Return [X, Y] of the center of cell containing provided text 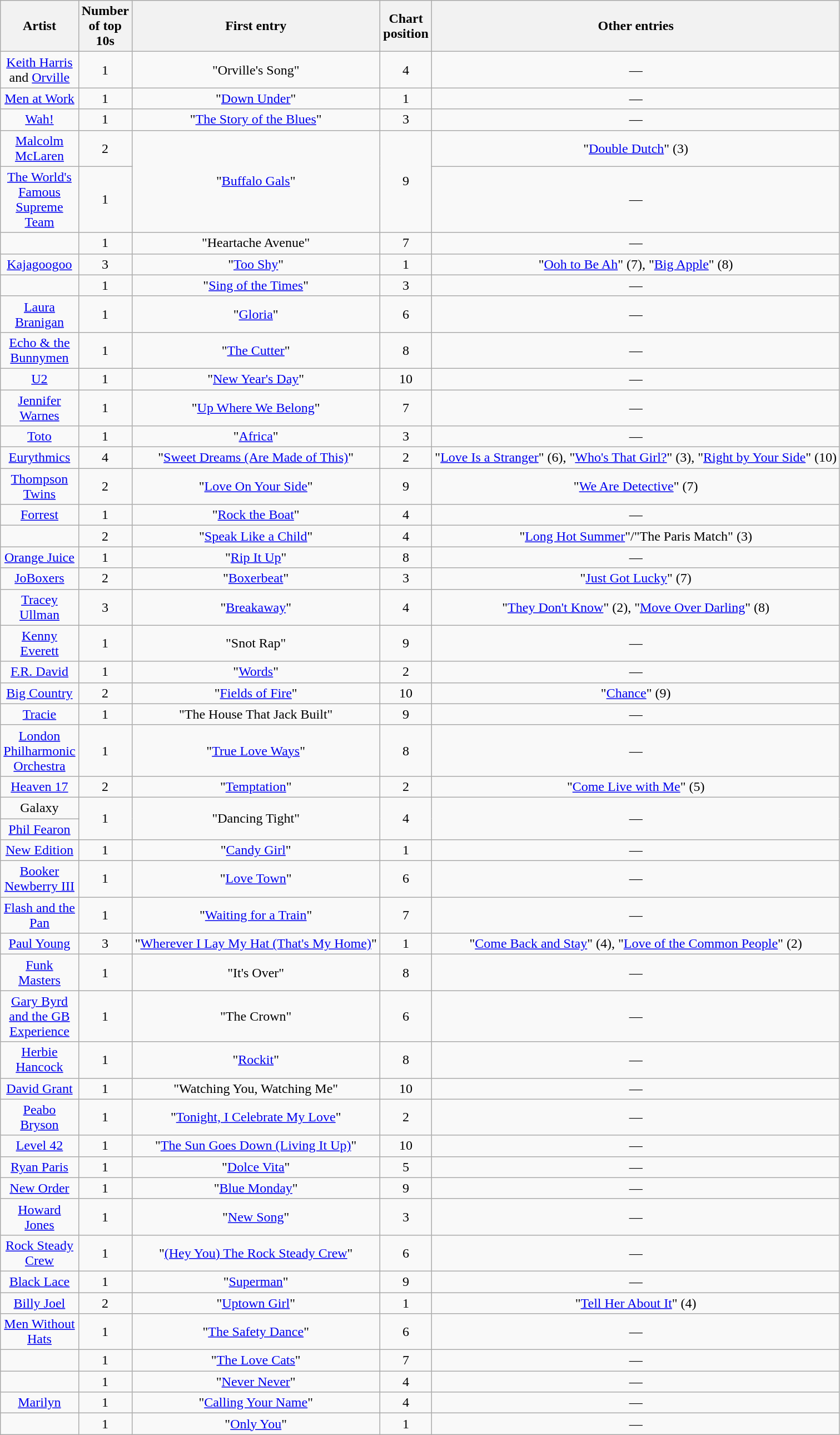
Kenny Everett [39, 643]
"Calling Your Name" [256, 1403]
Other entries [636, 26]
Tracie [39, 714]
"Dolce Vita" [256, 1167]
"True Love Ways" [256, 750]
"Africa" [256, 437]
"The Crown" [256, 1016]
"Buffalo Gals" [256, 181]
"Sweet Dreams (Are Made of This)" [256, 458]
Forrest [39, 515]
Wah! [39, 120]
Eurythmics [39, 458]
Artist [39, 26]
Orange Juice [39, 557]
Number of top 10s [105, 26]
"Rip It Up" [256, 557]
"The Sun Goes Down (Living It Up)" [256, 1146]
"We Are Detective" (7) [636, 486]
"Uptown Girl" [256, 1303]
"Wherever I Lay My Hat (That's My Home)" [256, 944]
"Long Hot Summer"/"The Paris Match" (3) [636, 536]
"Ooh to Be Ah" (7), "Big Apple" (8) [636, 264]
"The House That Jack Built" [256, 714]
Ryan Paris [39, 1167]
Howard Jones [39, 1217]
"Down Under" [256, 98]
JoBoxers [39, 578]
Malcolm McLaren [39, 148]
"Chance" (9) [636, 693]
Chart position [406, 26]
"Boxerbeat" [256, 578]
"Never Never" [256, 1382]
First entry [256, 26]
"Gloria" [256, 314]
"Love Is a Stranger" (6), "Who's That Girl?" (3), "Right by Your Side" (10) [636, 458]
"Only You" [256, 1424]
"Watching You, Watching Me" [256, 1088]
Black Lace [39, 1281]
Men at Work [39, 98]
"Snot Rap" [256, 643]
"Superman" [256, 1281]
"The Safety Dance" [256, 1332]
"Orville's Song" [256, 70]
Heaven 17 [39, 786]
Galaxy [39, 808]
Kajagoogoo [39, 264]
New Edition [39, 850]
Thompson Twins [39, 486]
"Rock the Boat" [256, 515]
Big Country [39, 693]
"Love Town" [256, 879]
"Come Live with Me" (5) [636, 786]
Paul Young [39, 944]
Level 42 [39, 1146]
"Come Back and Stay" (4), "Love of the Common People" (2) [636, 944]
"Candy Girl" [256, 850]
"Rockit" [256, 1060]
"Temptation" [256, 786]
The World's Famous Supreme Team [39, 199]
Flash and the Pan [39, 916]
Peabo Bryson [39, 1117]
"Love On Your Side" [256, 486]
"New Year's Day" [256, 379]
"Fields of Fire" [256, 693]
"Tell Her About It" (4) [636, 1303]
"Just Got Lucky" (7) [636, 578]
"Heartache Avenue" [256, 243]
"The Love Cats" [256, 1360]
"Sing of the Times" [256, 285]
U2 [39, 379]
"Up Where We Belong" [256, 407]
"The Cutter" [256, 350]
"They Don't Know" (2), "Move Over Darling" (8) [636, 607]
"New Song" [256, 1217]
Booker Newberry III [39, 879]
Rock Steady Crew [39, 1253]
Jennifer Warnes [39, 407]
Laura Branigan [39, 314]
F.R. David [39, 672]
"Too Shy" [256, 264]
Men Without Hats [39, 1332]
"Speak Like a Child" [256, 536]
Tracey Ullman [39, 607]
Keith Harris and Orville [39, 70]
"Words" [256, 672]
New Order [39, 1188]
"Waiting for a Train" [256, 916]
5 [406, 1167]
"It's Over" [256, 972]
"Tonight, I Celebrate My Love" [256, 1117]
"Dancing Tight" [256, 818]
"(Hey You) The Rock Steady Crew" [256, 1253]
Billy Joel [39, 1303]
David Grant [39, 1088]
Toto [39, 437]
Marilyn [39, 1403]
London Philharmonic Orchestra [39, 750]
Gary Byrd and the GB Experience [39, 1016]
Herbie Hancock [39, 1060]
Echo & the Bunnymen [39, 350]
"Double Dutch" (3) [636, 148]
"The Story of the Blues" [256, 120]
Funk Masters [39, 972]
"Breakaway" [256, 607]
"Blue Monday" [256, 1188]
Phil Fearon [39, 829]
